Capture the cell that displays the provided text and extract its [X, Y] central coordinate. 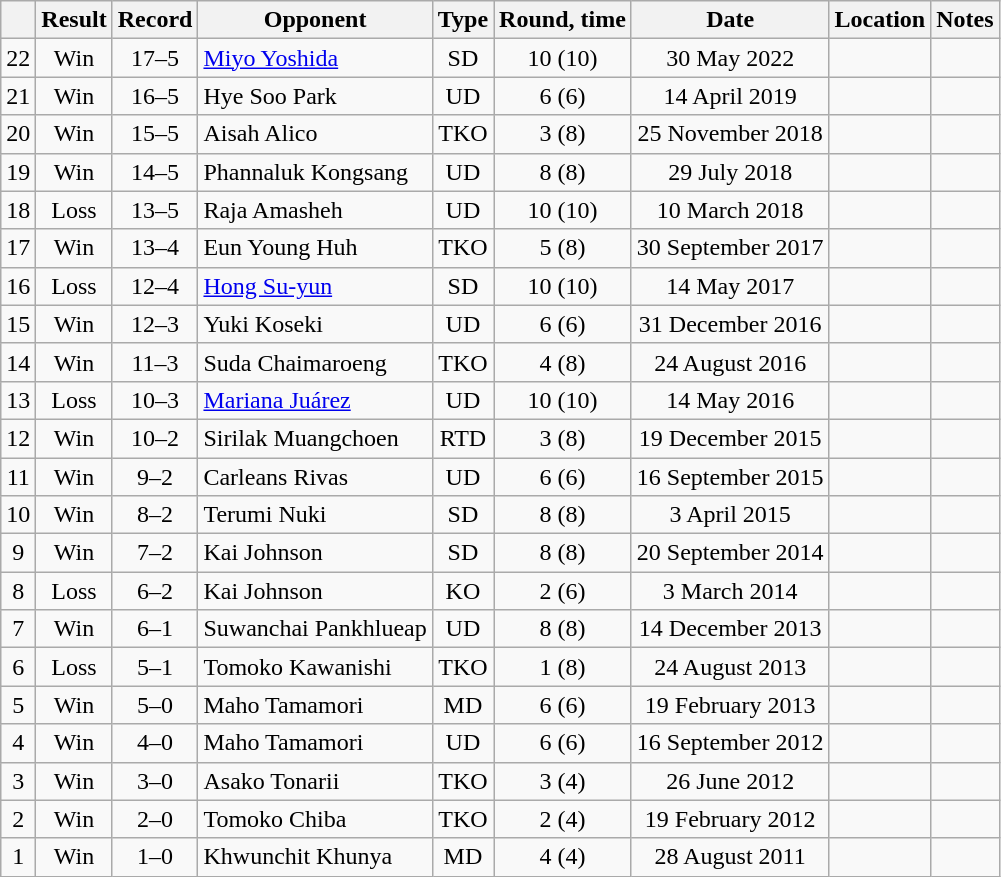
Record [155, 20]
19 February 2012 [730, 819]
20 September 2014 [730, 553]
7 [18, 629]
2–0 [155, 819]
9 [18, 553]
7–2 [155, 553]
Opponent [315, 20]
RTD [462, 438]
14 May 2016 [730, 400]
29 July 2018 [730, 172]
4 (4) [563, 857]
5 (8) [563, 248]
4 (8) [563, 362]
Sirilak Muangchoen [315, 438]
30 May 2022 [730, 58]
25 November 2018 [730, 134]
Asako Tonarii [315, 781]
21 [18, 96]
3–0 [155, 781]
Khwunchit Khunya [315, 857]
11–3 [155, 362]
15–5 [155, 134]
8–2 [155, 515]
Yuki Koseki [315, 324]
Tomoko Kawanishi [315, 667]
5–1 [155, 667]
13–4 [155, 248]
10 [18, 515]
Hong Su-yun [315, 286]
6–1 [155, 629]
30 September 2017 [730, 248]
14 April 2019 [730, 96]
5–0 [155, 705]
18 [18, 210]
Eun Young Huh [315, 248]
28 August 2011 [730, 857]
13 [18, 400]
1–0 [155, 857]
14–5 [155, 172]
10–3 [155, 400]
15 [18, 324]
12–3 [155, 324]
17 [18, 248]
1 (8) [563, 667]
6–2 [155, 591]
13–5 [155, 210]
22 [18, 58]
24 August 2013 [730, 667]
20 [18, 134]
Miyo Yoshida [315, 58]
Terumi Nuki [315, 515]
Phannaluk Kongsang [315, 172]
16 September 2015 [730, 477]
1 [18, 857]
2 (6) [563, 591]
2 (4) [563, 819]
19 February 2013 [730, 705]
Result [74, 20]
12 [18, 438]
24 August 2016 [730, 362]
3 [18, 781]
3 April 2015 [730, 515]
16–5 [155, 96]
2 [18, 819]
12–4 [155, 286]
4 [18, 743]
Tomoko Chiba [315, 819]
6 [18, 667]
Carleans Rivas [315, 477]
16 [18, 286]
Raja Amasheh [315, 210]
Suwanchai Pankhlueap [315, 629]
14 [18, 362]
14 May 2017 [730, 286]
3 March 2014 [730, 591]
5 [18, 705]
Mariana Juárez [315, 400]
9–2 [155, 477]
26 June 2012 [730, 781]
19 [18, 172]
Date [730, 20]
KO [462, 591]
17–5 [155, 58]
Suda Chaimaroeng [315, 362]
10–2 [155, 438]
Location [880, 20]
31 December 2016 [730, 324]
3 (4) [563, 781]
14 December 2013 [730, 629]
11 [18, 477]
Aisah Alico [315, 134]
4–0 [155, 743]
16 September 2012 [730, 743]
Hye Soo Park [315, 96]
8 [18, 591]
Round, time [563, 20]
19 December 2015 [730, 438]
Type [462, 20]
Notes [965, 20]
10 March 2018 [730, 210]
